Identify which cell holds the provided text, then report its (X, Y) central coordinate. 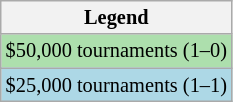
$25,000 tournaments (1–1) (116, 85)
Legend (116, 17)
$50,000 tournaments (1–0) (116, 51)
